Determine the [X, Y] coordinate at the center of the cell enclosing the given text.  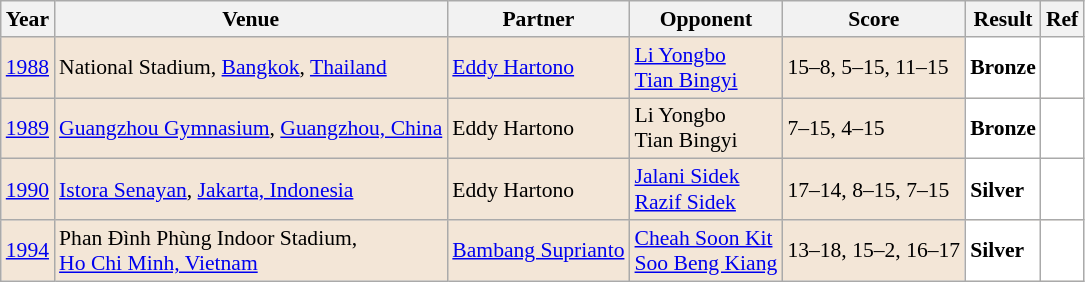
Bambang Suprianto [538, 250]
Cheah Soon Kit Soo Beng Kiang [706, 250]
Result [1003, 19]
Istora Senayan, Jakarta, Indonesia [250, 190]
Opponent [706, 19]
7–15, 4–15 [874, 128]
1994 [28, 250]
1988 [28, 68]
1990 [28, 190]
Venue [250, 19]
Phan Đình Phùng Indoor Stadium,Ho Chi Minh, Vietnam [250, 250]
Partner [538, 19]
Ref [1062, 19]
Guangzhou Gymnasium, Guangzhou, China [250, 128]
National Stadium, Bangkok, Thailand [250, 68]
Year [28, 19]
Jalani Sidek Razif Sidek [706, 190]
13–18, 15–2, 16–17 [874, 250]
Score [874, 19]
1989 [28, 128]
17–14, 8–15, 7–15 [874, 190]
15–8, 5–15, 11–15 [874, 68]
